Find where the given text appears and provide that cell's center as [X, Y] coordinate. 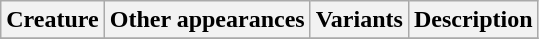
Description [473, 20]
Variants [359, 20]
Other appearances [207, 20]
Creature [52, 20]
